Pinpoint the cell where the given text exists, returning its [x, y] midpoint coordinate. 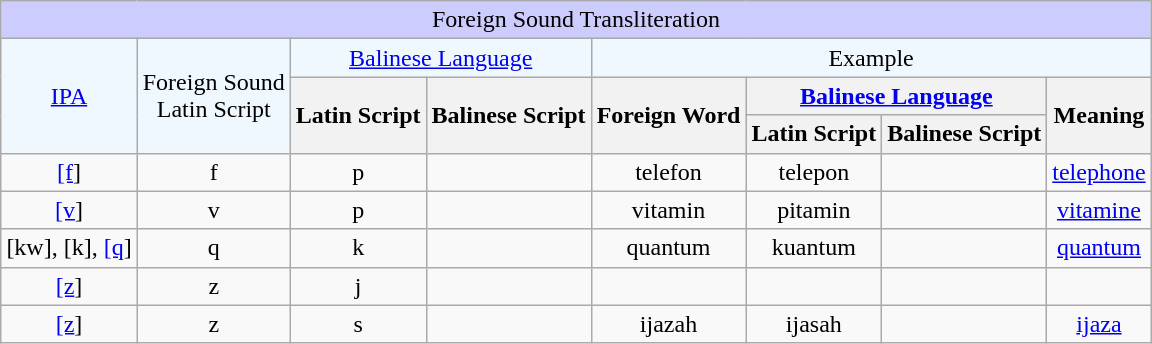
ijaza [1099, 324]
j [358, 286]
v [214, 210]
Example [871, 58]
vitamine [1099, 210]
vitamin [668, 210]
Foreign Sound Transliteration [576, 20]
s [358, 324]
telepon [814, 172]
telephone [1099, 172]
Foreign Word [668, 115]
telefon [668, 172]
[kw], [k], [q] [69, 248]
Meaning [1099, 115]
ijasah [814, 324]
q [214, 248]
Foreign SoundLatin Script [214, 96]
[f] [69, 172]
kuantum [814, 248]
k [358, 248]
f [214, 172]
IPA [69, 96]
pitamin [814, 210]
ijazah [668, 324]
[v] [69, 210]
